Output the [x, y] coordinate of the center of the cell containing the given text.  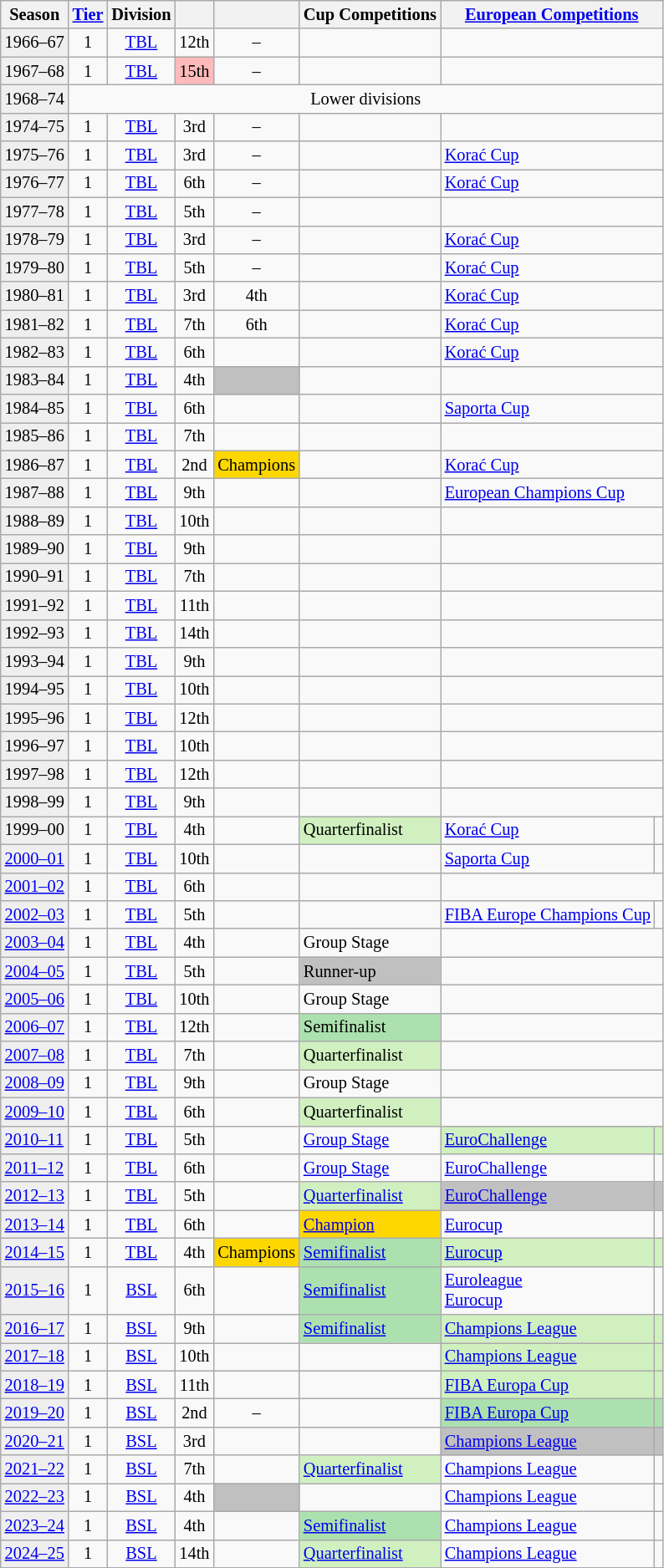
1966–67 [35, 43]
2015–16 [35, 1291]
Lower divisions [366, 99]
2006–07 [35, 1027]
2003–04 [35, 943]
1994–95 [35, 690]
1989–90 [35, 549]
1982–83 [35, 352]
1991–92 [35, 605]
2002–03 [35, 914]
1987–88 [35, 492]
1996–97 [35, 746]
1976–77 [35, 183]
1997–98 [35, 774]
FIBA Europe Champions Cup [548, 914]
1967–68 [35, 71]
Tier [89, 14]
European Champions Cup [552, 492]
2022–23 [35, 1497]
1999–00 [35, 830]
1975–76 [35, 155]
Euroleague Eurocup [548, 1291]
1980–81 [35, 296]
1985–86 [35, 436]
2005–06 [35, 999]
2014–15 [35, 1252]
1978–79 [35, 240]
1998–99 [35, 802]
2020–21 [35, 1441]
2016–17 [35, 1329]
2021–22 [35, 1469]
15th [194, 71]
1992–93 [35, 634]
Season [35, 14]
1977–78 [35, 211]
2011–12 [35, 1168]
2001–02 [35, 887]
2007–08 [35, 1056]
2000–01 [35, 858]
2012–13 [35, 1196]
2013–14 [35, 1224]
1990–91 [35, 577]
2024–25 [35, 1554]
2004–05 [35, 971]
European Competitions [552, 14]
2017–18 [35, 1357]
2008–09 [35, 1083]
1984–85 [35, 409]
1995–96 [35, 718]
1981–82 [35, 324]
1979–80 [35, 267]
Runner-up [370, 971]
1974–75 [35, 127]
Cup Competitions [370, 14]
1983–84 [35, 380]
2010–11 [35, 1140]
2018–19 [35, 1385]
1993–94 [35, 661]
2019–20 [35, 1413]
2009–10 [35, 1112]
2023–24 [35, 1525]
1988–89 [35, 521]
Champion [370, 1224]
1968–74 [35, 99]
1986–87 [35, 465]
Division [140, 14]
